Capture the cell that displays the provided text and extract its [X, Y] central coordinate. 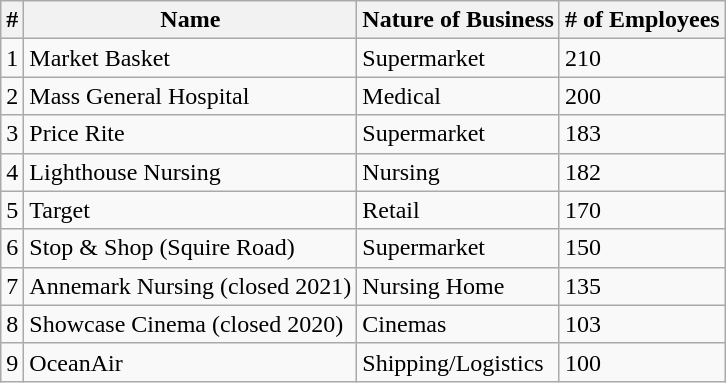
Annemark Nursing (closed 2021) [190, 286]
Nature of Business [458, 20]
2 [12, 96]
1 [12, 58]
183 [642, 134]
135 [642, 286]
Nursing Home [458, 286]
Name [190, 20]
Showcase Cinema (closed 2020) [190, 324]
5 [12, 210]
Price Rite [190, 134]
4 [12, 172]
Stop & Shop (Squire Road) [190, 248]
Cinemas [458, 324]
9 [12, 362]
OceanAir [190, 362]
3 [12, 134]
# [12, 20]
200 [642, 96]
170 [642, 210]
Medical [458, 96]
Target [190, 210]
182 [642, 172]
Shipping/Logistics [458, 362]
Lighthouse Nursing [190, 172]
Mass General Hospital [190, 96]
Retail [458, 210]
100 [642, 362]
103 [642, 324]
7 [12, 286]
6 [12, 248]
150 [642, 248]
Market Basket [190, 58]
210 [642, 58]
8 [12, 324]
# of Employees [642, 20]
Nursing [458, 172]
